Provide the [X, Y] coordinate of the cell's center where the given text is located.  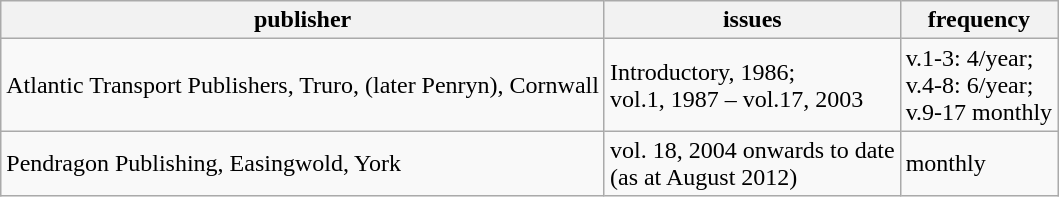
Pendragon Publishing, Easingwold, York [303, 164]
v.1-3: 4/year;v.4-8: 6/year;v.9-17 monthly [979, 85]
Introductory, 1986;vol.1, 1987 – vol.17, 2003 [752, 85]
frequency [979, 20]
issues [752, 20]
monthly [979, 164]
Atlantic Transport Publishers, Truro, (later Penryn), Cornwall [303, 85]
publisher [303, 20]
vol. 18, 2004 onwards to date(as at August 2012) [752, 164]
